Capture the cell that displays the provided text and extract its [x, y] central coordinate. 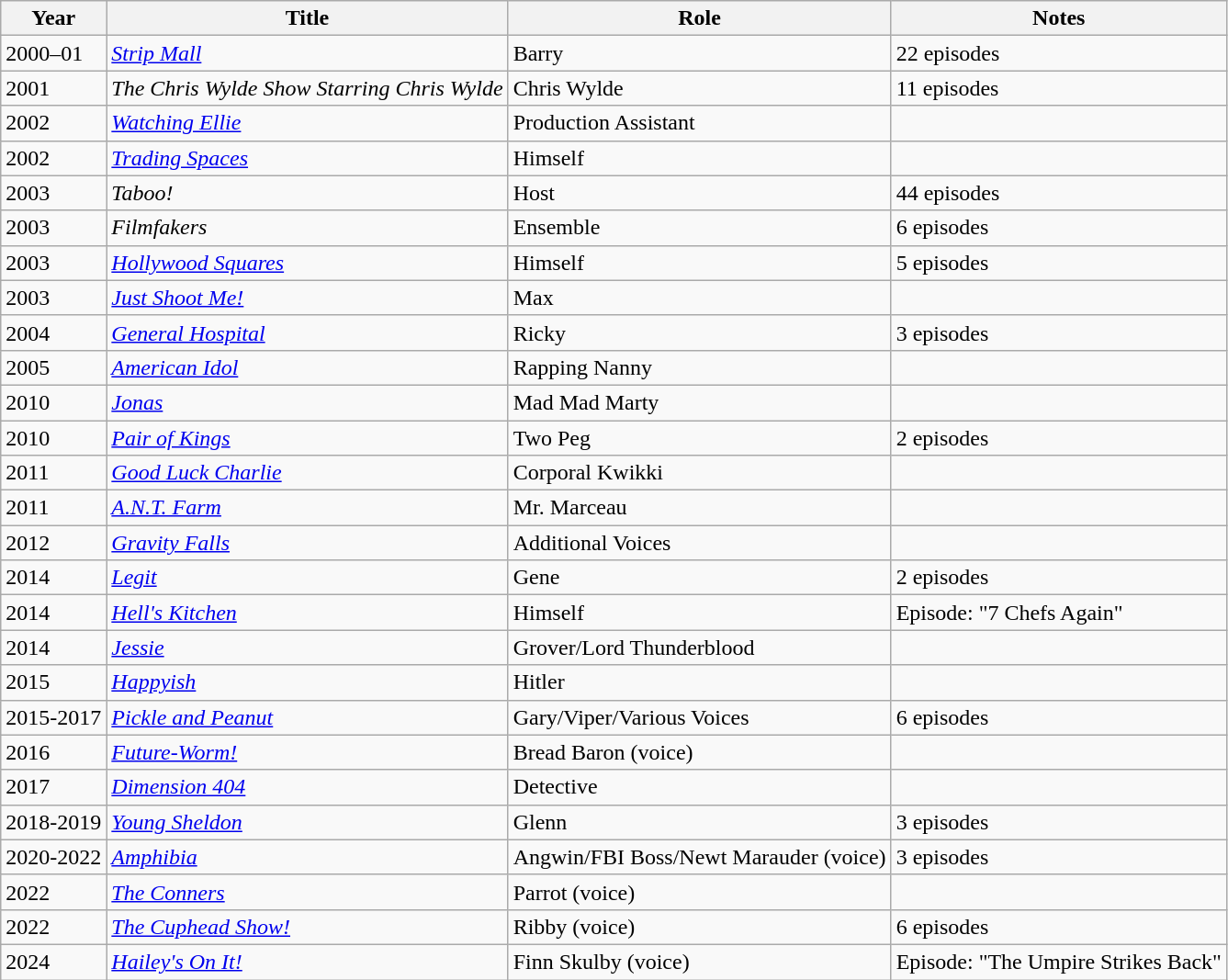
The Chris Wylde Show Starring Chris Wylde [307, 88]
Episode: "7 Chefs Again" [1058, 613]
The Conners [307, 892]
2001 [53, 88]
Legit [307, 578]
Taboo! [307, 193]
Role [700, 18]
2024 [53, 962]
Angwin/FBI Boss/Newt Marauder (voice) [700, 857]
Hollywood Squares [307, 263]
Production Assistant [700, 123]
Young Sheldon [307, 822]
Hitler [700, 682]
Trading Spaces [307, 158]
Hailey's On It! [307, 962]
Mad Mad Marty [700, 402]
22 episodes [1058, 53]
Watching Ellie [307, 123]
Corporal Kwikki [700, 473]
2000–01 [53, 53]
A.N.T. Farm [307, 508]
Happyish [307, 682]
Gravity Falls [307, 543]
Amphibia [307, 857]
Host [700, 193]
2018-2019 [53, 822]
Glenn [700, 822]
Pair of Kings [307, 438]
Ricky [700, 332]
Strip Mall [307, 53]
Gene [700, 578]
Year [53, 18]
Pickle and Peanut [307, 717]
Just Shoot Me! [307, 298]
Hell's Kitchen [307, 613]
5 episodes [1058, 263]
Detective [700, 787]
2017 [53, 787]
11 episodes [1058, 88]
Barry [700, 53]
Jessie [307, 648]
Ensemble [700, 228]
Filmfakers [307, 228]
2015-2017 [53, 717]
Finn Skulby (voice) [700, 962]
Grover/Lord Thunderblood [700, 648]
Notes [1058, 18]
2020-2022 [53, 857]
Two Peg [700, 438]
Dimension 404 [307, 787]
2005 [53, 367]
Jonas [307, 402]
2016 [53, 752]
The Cuphead Show! [307, 927]
Parrot (voice) [700, 892]
American Idol [307, 367]
44 episodes [1058, 193]
2015 [53, 682]
Mr. Marceau [700, 508]
Episode: "The Umpire Strikes Back" [1058, 962]
Bread Baron (voice) [700, 752]
Ribby (voice) [700, 927]
Additional Voices [700, 543]
Gary/Viper/Various Voices [700, 717]
Good Luck Charlie [307, 473]
Title [307, 18]
Rapping Nanny [700, 367]
2004 [53, 332]
2012 [53, 543]
Max [700, 298]
Chris Wylde [700, 88]
Future-Worm! [307, 752]
General Hospital [307, 332]
